Provide the (x, y) coordinate of the cell's center where the given text is located.  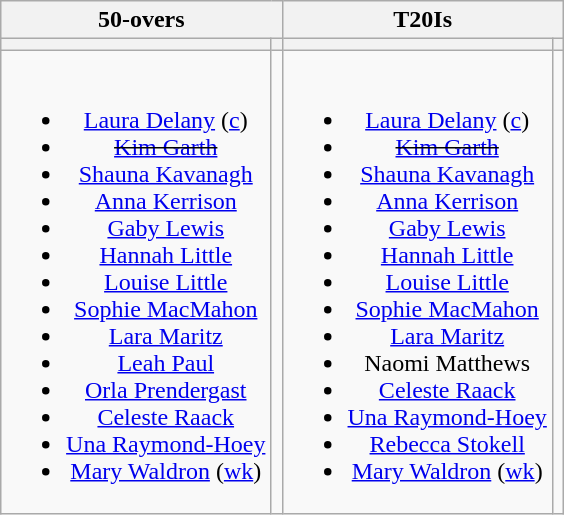
T20Is (422, 20)
50-overs (142, 20)
